From the cell containing the given text, extract its center point as (X, Y) coordinate. 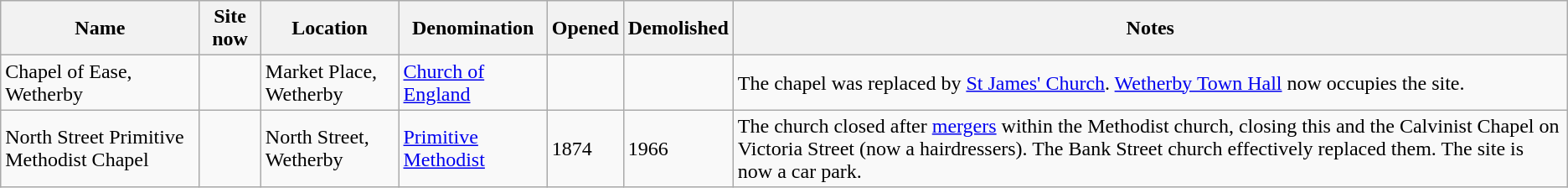
Location (330, 29)
Denomination (472, 29)
Church of England (472, 82)
Market Place, Wetherby (330, 82)
Primitive Methodist (472, 149)
Demolished (678, 29)
1874 (585, 149)
Site now (230, 29)
Chapel of Ease, Wetherby (101, 82)
North Street, Wetherby (330, 149)
Opened (585, 29)
North Street Primitive Methodist Chapel (101, 149)
Notes (1150, 29)
1966 (678, 149)
Name (101, 29)
The chapel was replaced by St James' Church. Wetherby Town Hall now occupies the site. (1150, 82)
